From the cell containing the given text, extract its center point as (X, Y) coordinate. 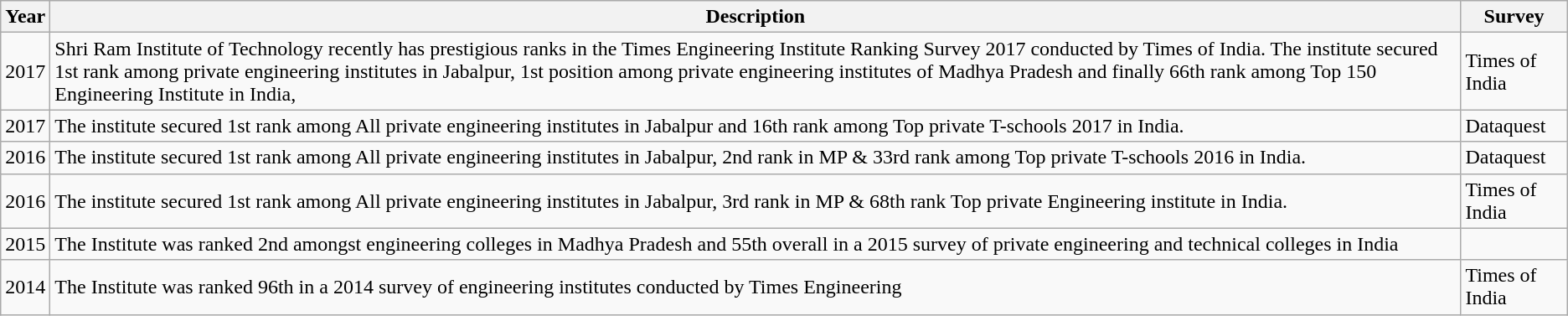
The Institute was ranked 96th in a 2014 survey of engineering institutes conducted by Times Engineering (756, 287)
Description (756, 17)
Survey (1514, 17)
2015 (25, 244)
Year (25, 17)
The institute secured 1st rank among All private engineering institutes in Jabalpur and 16th rank among Top private T-schools 2017 in India. (756, 126)
2014 (25, 287)
